Detect which cell encompasses the target text, then output its [X, Y] center coordinate. 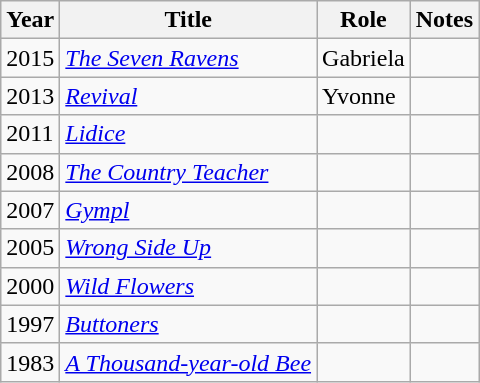
The Country Teacher [188, 172]
1997 [30, 324]
Revival [188, 96]
1983 [30, 362]
Role [364, 20]
2007 [30, 210]
Lidice [188, 134]
Yvonne [364, 96]
A Thousand-year-old Bee [188, 362]
2013 [30, 96]
2005 [30, 248]
Notes [444, 20]
Title [188, 20]
The Seven Ravens [188, 58]
2015 [30, 58]
Wild Flowers [188, 286]
Year [30, 20]
Gabriela [364, 58]
2011 [30, 134]
Wrong Side Up [188, 248]
2000 [30, 286]
Buttoners [188, 324]
Gympl [188, 210]
2008 [30, 172]
